Provide the [x, y] coordinate of the cell's center where the given text is located.  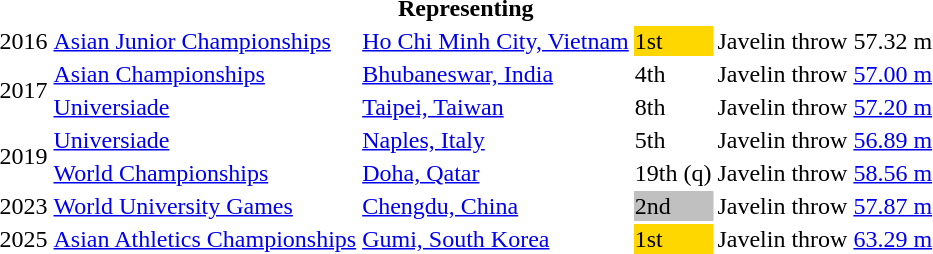
8th [673, 107]
Asian Athletics Championships [205, 239]
Taipei, Taiwan [496, 107]
Bhubaneswar, India [496, 74]
19th (q) [673, 173]
Chengdu, China [496, 206]
4th [673, 74]
Gumi, South Korea [496, 239]
Asian Championships [205, 74]
5th [673, 140]
Asian Junior Championships [205, 41]
2nd [673, 206]
Doha, Qatar [496, 173]
World University Games [205, 206]
Ho Chi Minh City, Vietnam [496, 41]
World Championships [205, 173]
Naples, Italy [496, 140]
